Capture the cell that displays the provided text and extract its (x, y) central coordinate. 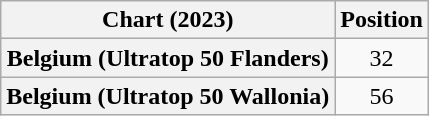
Belgium (Ultratop 50 Flanders) (168, 58)
Chart (2023) (168, 20)
Position (382, 20)
32 (382, 58)
Belgium (Ultratop 50 Wallonia) (168, 96)
56 (382, 96)
